Capture the cell that displays the provided text and extract its (x, y) central coordinate. 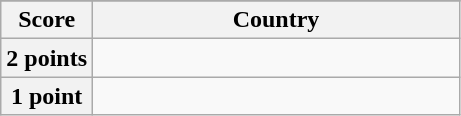
Score (47, 20)
2 points (47, 58)
1 point (47, 96)
Country (276, 20)
